Pinpoint the cell where the given text exists, returning its (X, Y) midpoint coordinate. 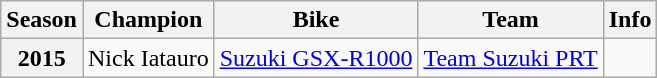
Info (630, 20)
Nick Iatauro (148, 58)
Team (510, 20)
Team Suzuki PRT (510, 58)
Champion (148, 20)
Suzuki GSX-R1000 (316, 58)
Season (42, 20)
Bike (316, 20)
2015 (42, 58)
